Return the [x, y] coordinate for the center point of the cell that contains the specified text.  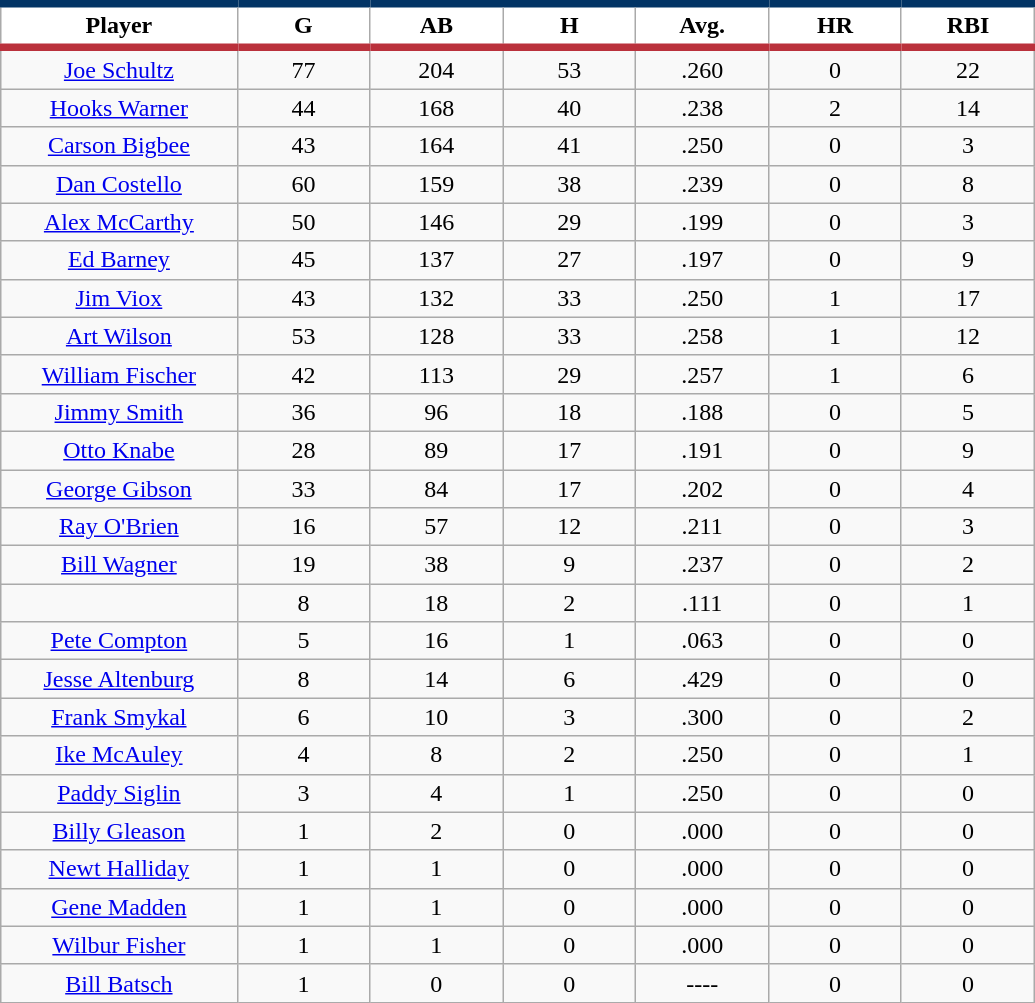
.429 [702, 679]
Jesse Altenburg [119, 679]
41 [570, 146]
132 [436, 298]
22 [968, 68]
Jimmy Smith [119, 412]
204 [436, 68]
Alex McCarthy [119, 222]
---- [702, 983]
HR [836, 26]
Ike McAuley [119, 755]
Joe Schultz [119, 68]
Jim Viox [119, 298]
28 [304, 450]
H [570, 26]
Avg. [702, 26]
45 [304, 260]
40 [570, 108]
AB [436, 26]
Newt Halliday [119, 869]
96 [436, 412]
.111 [702, 603]
27 [570, 260]
Frank Smykal [119, 717]
.237 [702, 565]
113 [436, 374]
.211 [702, 527]
.239 [702, 184]
159 [436, 184]
164 [436, 146]
44 [304, 108]
Pete Compton [119, 641]
Ed Barney [119, 260]
Player [119, 26]
.300 [702, 717]
42 [304, 374]
.258 [702, 336]
128 [436, 336]
Bill Batsch [119, 983]
.238 [702, 108]
Hooks Warner [119, 108]
Wilbur Fisher [119, 945]
Dan Costello [119, 184]
19 [304, 565]
.199 [702, 222]
G [304, 26]
168 [436, 108]
36 [304, 412]
Billy Gleason [119, 831]
William Fischer [119, 374]
77 [304, 68]
Gene Madden [119, 907]
Bill Wagner [119, 565]
.202 [702, 489]
.197 [702, 260]
50 [304, 222]
.191 [702, 450]
Otto Knabe [119, 450]
.063 [702, 641]
137 [436, 260]
RBI [968, 26]
89 [436, 450]
84 [436, 489]
57 [436, 527]
Art Wilson [119, 336]
Ray O'Brien [119, 527]
George Gibson [119, 489]
.260 [702, 68]
Carson Bigbee [119, 146]
60 [304, 184]
Paddy Siglin [119, 793]
.257 [702, 374]
146 [436, 222]
10 [436, 717]
.188 [702, 412]
